From the cell containing the given text, extract its center point as (X, Y) coordinate. 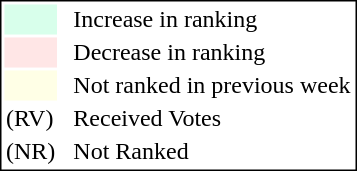
(NR) (30, 151)
Not Ranked (212, 151)
Decrease in ranking (212, 53)
Increase in ranking (212, 19)
Not ranked in previous week (212, 85)
(RV) (30, 119)
Received Votes (212, 119)
